Provide the [x, y] coordinate of the cell's center where the given text is located.  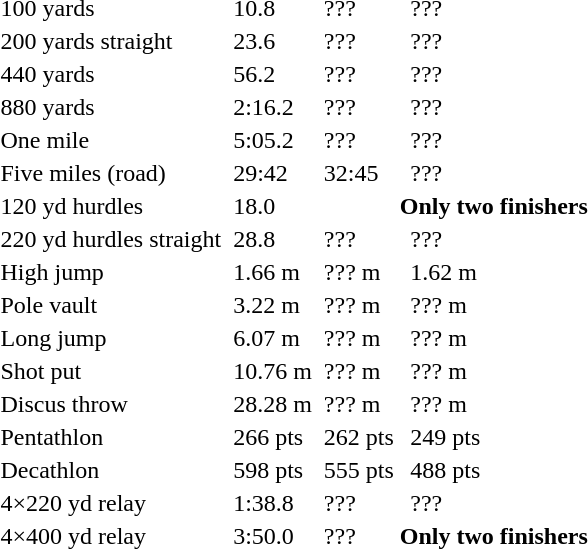
29:42 [273, 173]
598 pts [273, 470]
266 pts [273, 437]
28.28 m [273, 404]
3.22 m [273, 305]
2:16.2 [273, 107]
10.76 m [273, 371]
1:38.8 [273, 503]
555 pts [358, 470]
28.8 [273, 239]
1.66 m [273, 272]
5:05.2 [273, 140]
18.0 [273, 206]
262 pts [358, 437]
56.2 [273, 74]
6.07 m [273, 338]
32:45 [358, 173]
23.6 [273, 41]
